From the cell containing the given text, extract its center point as [X, Y] coordinate. 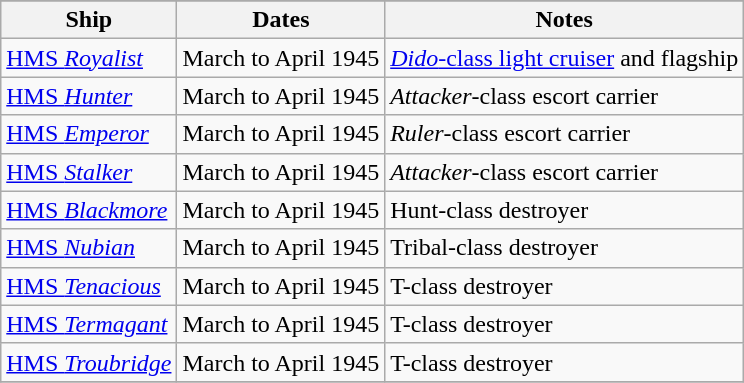
Notes [564, 20]
HMS Hunter [89, 96]
Hunt-class destroyer [564, 210]
Dido-class light cruiser and flagship [564, 58]
HMS Royalist [89, 58]
HMS Stalker [89, 172]
Ruler-class escort carrier [564, 134]
HMS Tenacious [89, 286]
HMS Emperor [89, 134]
HMS Troubridge [89, 362]
HMS Termagant [89, 324]
HMS Blackmore [89, 210]
Tribal-class destroyer [564, 248]
Dates [281, 20]
Ship [89, 20]
HMS Nubian [89, 248]
